Return the (X, Y) coordinate for the center point of the cell that contains the specified text.  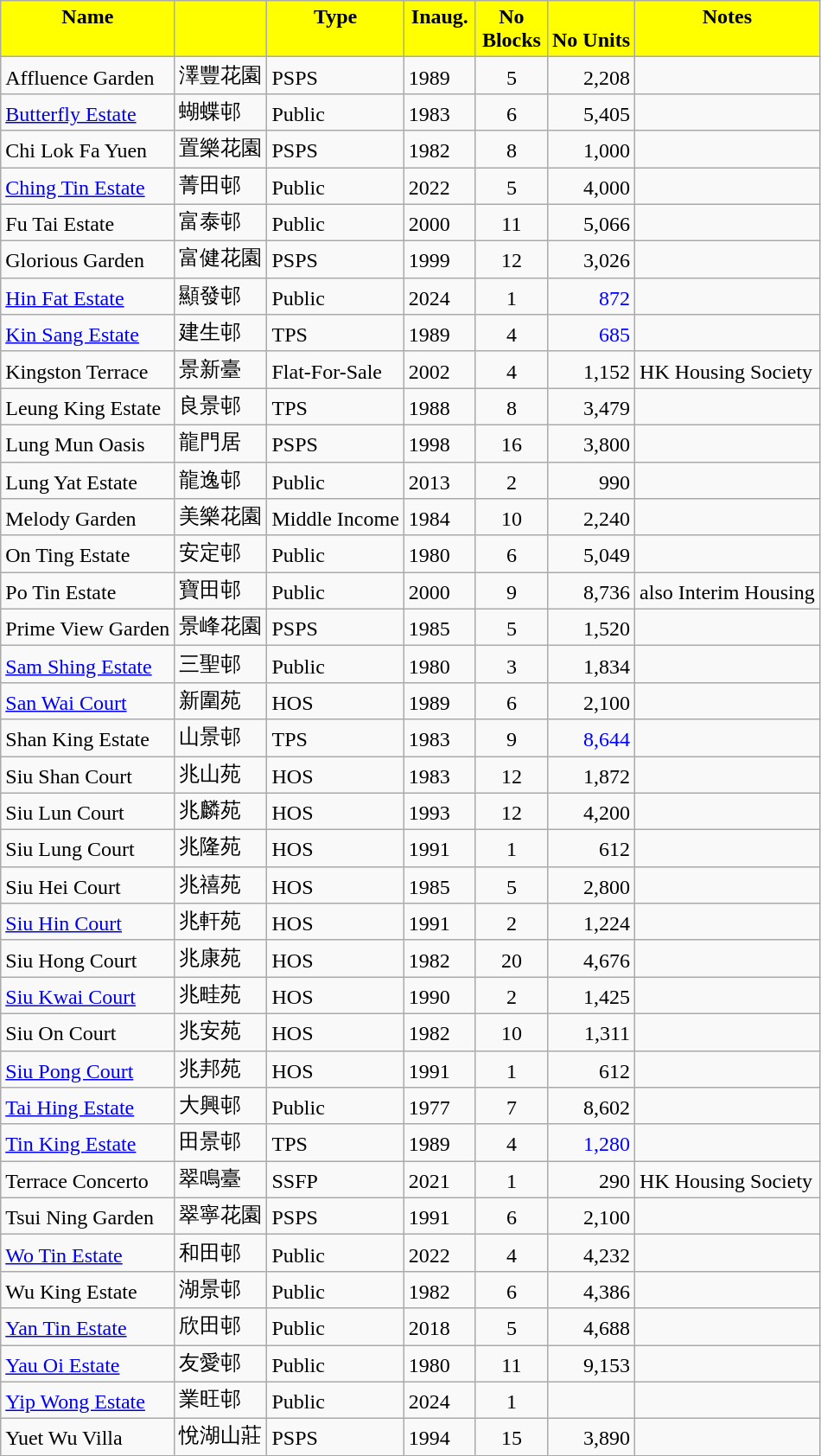
Melody Garden (88, 517)
1,152 (591, 370)
Affluence Garden (88, 76)
兆畦苑 (221, 996)
業旺邨 (221, 1401)
San Wai Court (88, 700)
1999 (439, 259)
Yip Wong Estate (88, 1401)
富健花園 (221, 259)
4,386 (591, 1290)
翠寧花園 (221, 1216)
Name (88, 29)
Tin King Estate (88, 1143)
SSFP (335, 1179)
翠鳴臺 (221, 1179)
1998 (439, 443)
湖景邨 (221, 1290)
20 (512, 958)
8,644 (591, 738)
景新臺 (221, 370)
Inaug. (439, 29)
3,026 (591, 259)
1,872 (591, 775)
Sam Shing Estate (88, 664)
2,240 (591, 517)
景峰花園 (221, 628)
兆禧苑 (221, 885)
富泰邨 (221, 223)
1,000 (591, 149)
2,800 (591, 885)
1,311 (591, 1032)
also Interim Housing (728, 591)
872 (591, 296)
4,200 (591, 811)
Siu Lun Court (88, 811)
建生邨 (221, 334)
美樂花園 (221, 517)
Wu King Estate (88, 1290)
Yan Tin Estate (88, 1326)
8,736 (591, 591)
兆康苑 (221, 958)
3,800 (591, 443)
Siu Hei Court (88, 885)
3,890 (591, 1437)
Hin Fat Estate (88, 296)
蝴蝶邨 (221, 112)
Flat-For-Sale (335, 370)
On Ting Estate (88, 553)
2,208 (591, 76)
290 (591, 1179)
友愛邨 (221, 1364)
Leung King Estate (88, 406)
1988 (439, 406)
兆邦苑 (221, 1069)
8,602 (591, 1107)
山景邨 (221, 738)
菁田邨 (221, 187)
兆麟苑 (221, 811)
990 (591, 481)
Siu Lung Court (88, 849)
Siu Hin Court (88, 922)
新圍苑 (221, 700)
4,676 (591, 958)
2013 (439, 481)
1994 (439, 1437)
1,834 (591, 664)
兆山苑 (221, 775)
1990 (439, 996)
Siu Pong Court (88, 1069)
兆安苑 (221, 1032)
顯發邨 (221, 296)
2002 (439, 370)
5,405 (591, 112)
和田邨 (221, 1254)
5,066 (591, 223)
Tsui Ning Garden (88, 1216)
Po Tin Estate (88, 591)
安定邨 (221, 553)
置樂花園 (221, 149)
15 (512, 1437)
Siu Kwai Court (88, 996)
Lung Mun Oasis (88, 443)
Kingston Terrace (88, 370)
田景邨 (221, 1143)
Yau Oi Estate (88, 1364)
5,049 (591, 553)
Type (335, 29)
Lung Yat Estate (88, 481)
No Blocks (512, 29)
4,688 (591, 1326)
3 (512, 664)
1984 (439, 517)
Wo Tin Estate (88, 1254)
1,280 (591, 1143)
Fu Tai Estate (88, 223)
悅湖山莊 (221, 1437)
2018 (439, 1326)
9,153 (591, 1364)
寶田邨 (221, 591)
欣田邨 (221, 1326)
大興邨 (221, 1107)
1,425 (591, 996)
兆隆苑 (221, 849)
Shan King Estate (88, 738)
Tai Hing Estate (88, 1107)
1993 (439, 811)
Prime View Garden (88, 628)
No Units (591, 29)
Glorious Garden (88, 259)
Yuet Wu Villa (88, 1437)
三聖邨 (221, 664)
3,479 (591, 406)
2021 (439, 1179)
良景邨 (221, 406)
4,232 (591, 1254)
龍逸邨 (221, 481)
Chi Lok Fa Yuen (88, 149)
Notes (728, 29)
Siu Shan Court (88, 775)
澤豐花園 (221, 76)
Kin Sang Estate (88, 334)
Butterfly Estate (88, 112)
兆軒苑 (221, 922)
16 (512, 443)
Siu On Court (88, 1032)
1,224 (591, 922)
龍門居 (221, 443)
1977 (439, 1107)
1,520 (591, 628)
Ching Tin Estate (88, 187)
7 (512, 1107)
Siu Hong Court (88, 958)
Middle Income (335, 517)
Terrace Concerto (88, 1179)
685 (591, 334)
4,000 (591, 187)
